For the text-containing cell, return its midpoint in [x, y] coordinate format. 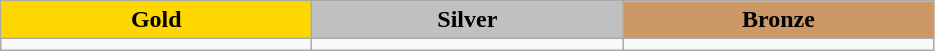
Bronze [778, 20]
Silver [468, 20]
Gold [156, 20]
